Provide the [X, Y] coordinate of the cell's center where the given text is located.  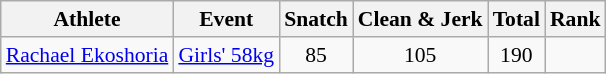
Clean & Jerk [420, 19]
Snatch [316, 19]
Rachael Ekoshoria [88, 55]
Rank [576, 19]
Athlete [88, 19]
Girls' 58kg [226, 55]
105 [420, 55]
190 [516, 55]
85 [316, 55]
Event [226, 19]
Total [516, 19]
